Capture the cell that displays the provided text and extract its (x, y) central coordinate. 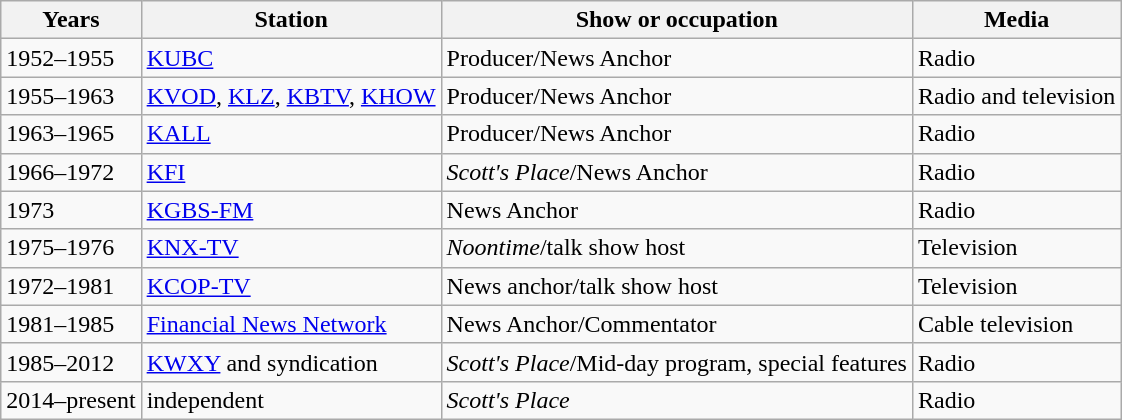
1952–1955 (71, 58)
Station (291, 20)
News anchor/talk show host (676, 286)
Media (1016, 20)
1981–1985 (71, 324)
KNX-TV (291, 248)
1955–1963 (71, 96)
Radio and television (1016, 96)
Show or occupation (676, 20)
KFI (291, 172)
KUBC (291, 58)
1972–1981 (71, 286)
Noontime/talk show host (676, 248)
Scott's Place/News Anchor (676, 172)
Financial News Network (291, 324)
1973 (71, 210)
2014–present (71, 400)
News Anchor (676, 210)
1966–1972 (71, 172)
1963–1965 (71, 134)
Scott's Place/Mid-day program, special features (676, 362)
KVOD, KLZ, KBTV, KHOW (291, 96)
Cable television (1016, 324)
Scott's Place (676, 400)
KCOP-TV (291, 286)
Years (71, 20)
independent (291, 400)
KWXY and syndication (291, 362)
KGBS-FM (291, 210)
1975–1976 (71, 248)
KALL (291, 134)
News Anchor/Commentator (676, 324)
1985–2012 (71, 362)
